Return [X, Y] of the center of cell containing provided text 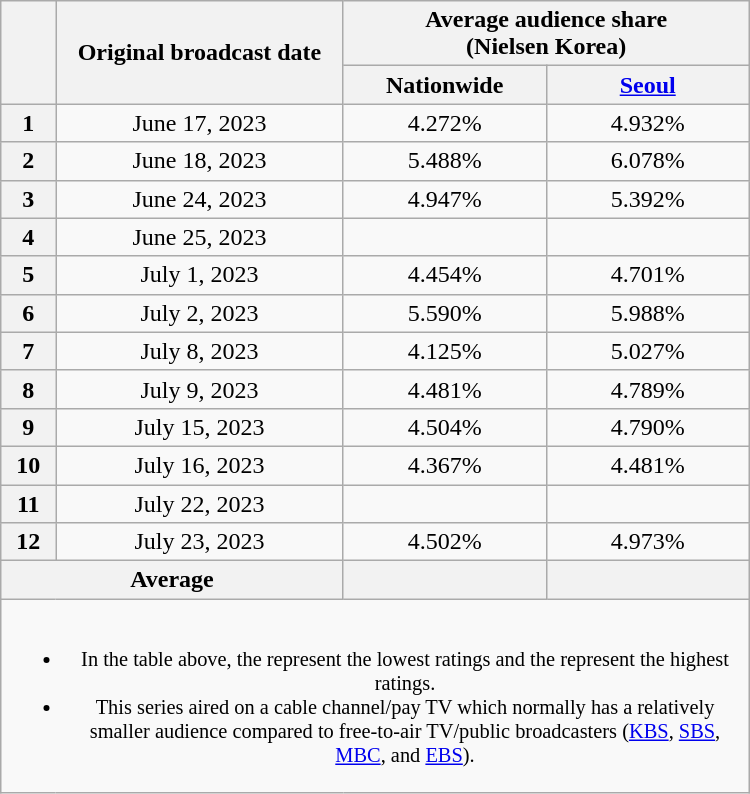
4.932% [648, 123]
9 [28, 427]
Original broadcast date [200, 52]
4.790% [648, 427]
July 15, 2023 [200, 427]
5.392% [648, 199]
July 9, 2023 [200, 389]
4.454% [444, 275]
5.988% [648, 313]
4 [28, 237]
June 17, 2023 [200, 123]
4.367% [444, 465]
Average [172, 580]
Seoul [648, 85]
1 [28, 123]
2 [28, 161]
11 [28, 503]
10 [28, 465]
Nationwide [444, 85]
5.027% [648, 351]
7 [28, 351]
June 24, 2023 [200, 199]
July 22, 2023 [200, 503]
6 [28, 313]
6.078% [648, 161]
8 [28, 389]
July 23, 2023 [200, 542]
4.701% [648, 275]
June 25, 2023 [200, 237]
July 2, 2023 [200, 313]
Average audience share(Nielsen Korea) [546, 34]
4.789% [648, 389]
July 16, 2023 [200, 465]
4.502% [444, 542]
12 [28, 542]
4.125% [444, 351]
4.973% [648, 542]
5.488% [444, 161]
July 1, 2023 [200, 275]
4.947% [444, 199]
July 8, 2023 [200, 351]
4.504% [444, 427]
5 [28, 275]
June 18, 2023 [200, 161]
3 [28, 199]
5.590% [444, 313]
4.272% [444, 123]
